Provide the (X, Y) coordinate of the cell's center where the given text is located.  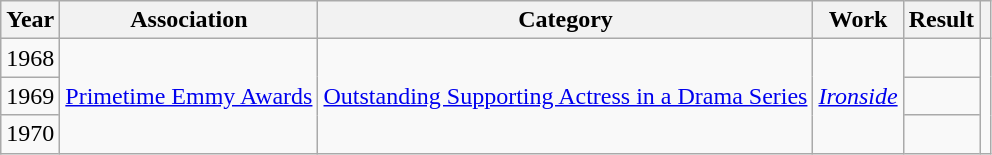
1968 (30, 58)
Ironside (858, 96)
1970 (30, 134)
1969 (30, 96)
Year (30, 20)
Category (566, 20)
Outstanding Supporting Actress in a Drama Series (566, 96)
Primetime Emmy Awards (189, 96)
Association (189, 20)
Result (941, 20)
Work (858, 20)
